Pinpoint the cell where the given text exists, returning its (x, y) midpoint coordinate. 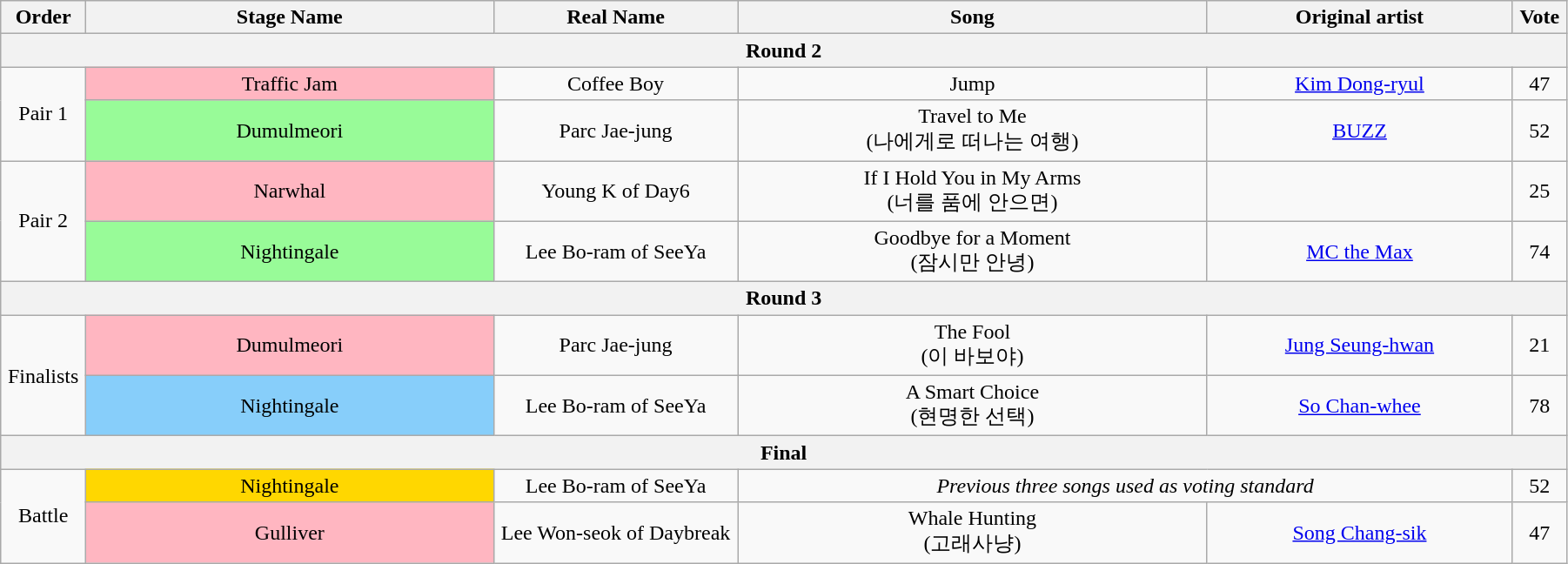
Young K of Day6 (616, 191)
Goodbye for a Moment(잠시만 안녕) (973, 252)
MC the Max (1359, 252)
Order (44, 17)
Gulliver (290, 533)
Stage Name (290, 17)
Whale Hunting(고래사냥) (973, 533)
Song (973, 17)
Battle (44, 516)
Vote (1539, 17)
Jump (973, 84)
Kim Dong-ryul (1359, 84)
Original artist (1359, 17)
25 (1539, 191)
Coffee Boy (616, 84)
BUZZ (1359, 131)
Lee Won-seok of Daybreak (616, 533)
Round 3 (784, 299)
Traffic Jam (290, 84)
The Fool(이 바보야) (973, 346)
Real Name (616, 17)
Pair 1 (44, 114)
78 (1539, 406)
So Chan-whee (1359, 406)
Pair 2 (44, 221)
Travel to Me(나에게로 떠나는 여행) (973, 131)
Previous three songs used as voting standard (1125, 486)
Round 2 (784, 50)
Narwhal (290, 191)
21 (1539, 346)
Jung Seung-hwan (1359, 346)
Song Chang-sik (1359, 533)
74 (1539, 252)
A Smart Choice(현명한 선택) (973, 406)
Finalists (44, 376)
Final (784, 453)
If I Hold You in My Arms(너를 품에 안으면) (973, 191)
